Scan for the cell matching the given text and deliver its (x, y) coordinate at center. 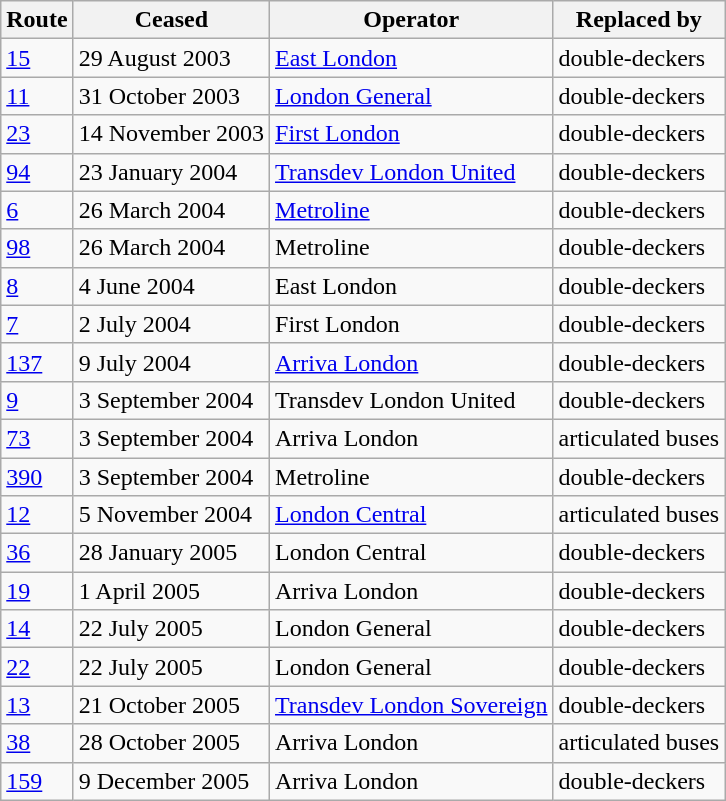
22 (37, 667)
2 July 2004 (171, 324)
98 (37, 248)
137 (37, 362)
36 (37, 553)
14 November 2003 (171, 134)
28 October 2005 (171, 743)
Operator (412, 20)
1 April 2005 (171, 591)
6 (37, 210)
23 January 2004 (171, 172)
9 December 2005 (171, 781)
Transdev London Sovereign (412, 705)
5 November 2004 (171, 515)
31 October 2003 (171, 96)
9 (37, 400)
21 October 2005 (171, 705)
29 August 2003 (171, 58)
11 (37, 96)
7 (37, 324)
159 (37, 781)
15 (37, 58)
14 (37, 629)
Route (37, 20)
4 June 2004 (171, 286)
13 (37, 705)
9 July 2004 (171, 362)
Ceased (171, 20)
390 (37, 477)
19 (37, 591)
73 (37, 438)
23 (37, 134)
Replaced by (639, 20)
38 (37, 743)
94 (37, 172)
12 (37, 515)
28 January 2005 (171, 553)
8 (37, 286)
